Extract the (X, Y) coordinate from the center of the cell holding the provided text.  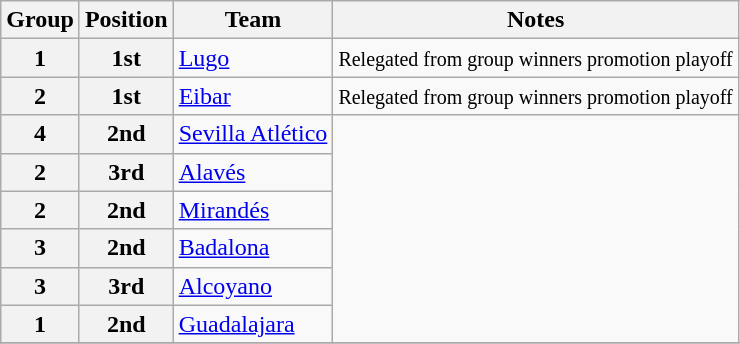
Sevilla Atlético (253, 134)
Mirandés (253, 210)
Eibar (253, 96)
Badalona (253, 248)
Group (40, 20)
Team (253, 20)
4 (40, 134)
Lugo (253, 58)
Alavés (253, 172)
Guadalajara (253, 324)
Notes (536, 20)
Position (126, 20)
Alcoyano (253, 286)
